Capture the cell that displays the provided text and extract its [X, Y] central coordinate. 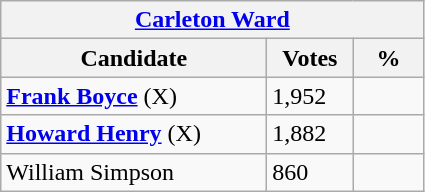
% [388, 58]
Frank Boyce (X) [134, 96]
Howard Henry (X) [134, 134]
Candidate [134, 58]
1,952 [310, 96]
1,882 [310, 134]
Carleton Ward [212, 20]
William Simpson [134, 172]
860 [310, 172]
Votes [310, 58]
